Find where the given text appears and provide that cell's center as [x, y] coordinate. 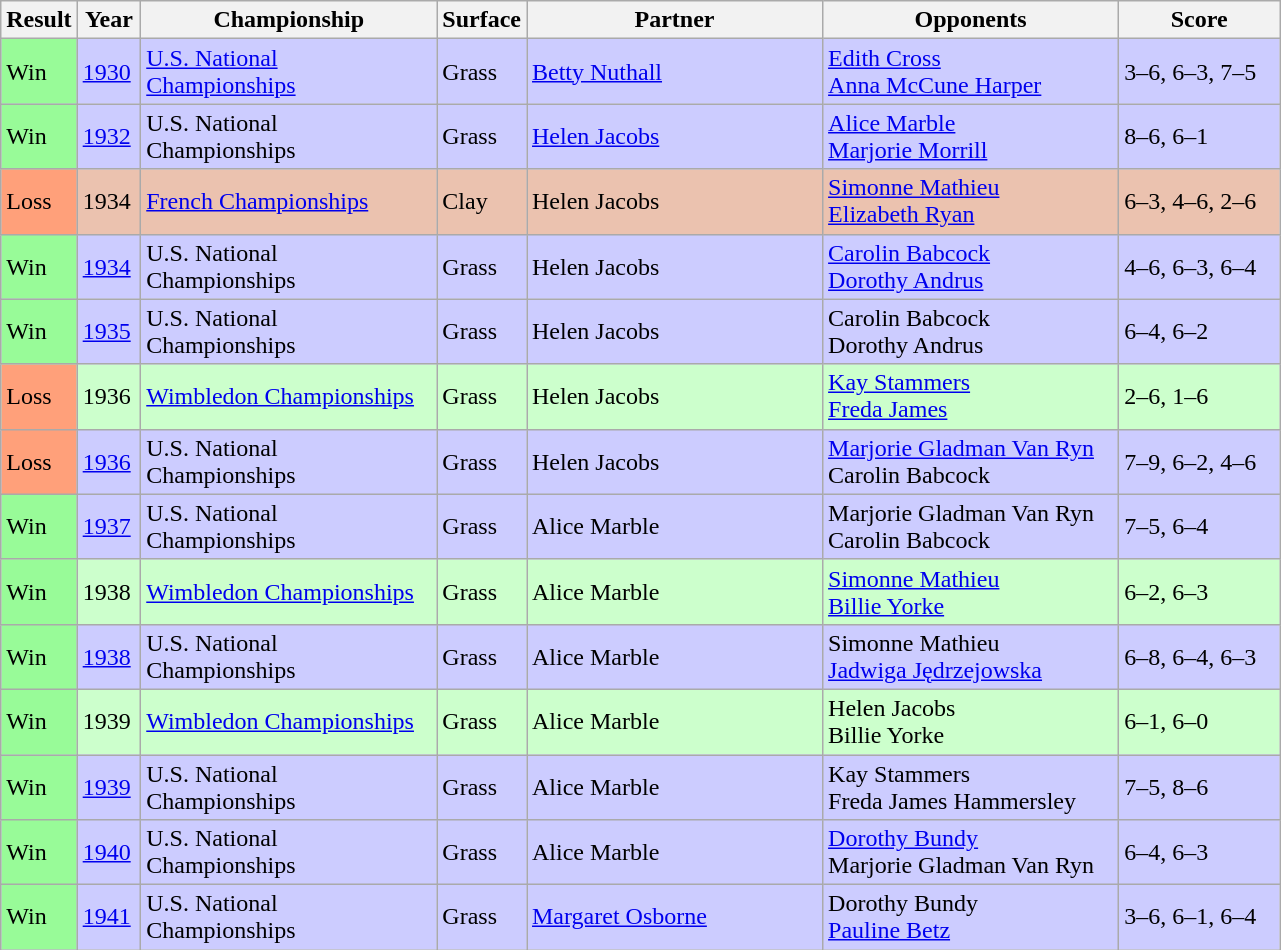
4–6, 6–3, 6–4 [1200, 266]
Margaret Osborne [674, 918]
6–4, 6–2 [1200, 332]
Score [1200, 20]
7–9, 6–2, 4–6 [1200, 462]
1935 [109, 332]
Clay [482, 202]
1932 [109, 136]
Surface [482, 20]
1940 [109, 852]
Kay Stammers Freda James Hammersley [971, 786]
1930 [109, 72]
Simonne Mathieu Elizabeth Ryan [971, 202]
Result [39, 20]
Partner [674, 20]
6–4, 6–3 [1200, 852]
Alice Marble Marjorie Morrill [971, 136]
1941 [109, 918]
6–2, 6–3 [1200, 592]
6–3, 4–6, 2–6 [1200, 202]
1937 [109, 526]
Year [109, 20]
Dorothy Bundy Pauline Betz [971, 918]
2–6, 1–6 [1200, 396]
Kay Stammers Freda James [971, 396]
Dorothy Bundy Marjorie Gladman Van Ryn [971, 852]
6–1, 6–0 [1200, 722]
Betty Nuthall [674, 72]
French Championships [289, 202]
Championship [289, 20]
7–5, 6–4 [1200, 526]
6–8, 6–4, 6–3 [1200, 656]
Helen Jacobs Billie Yorke [971, 722]
7–5, 8–6 [1200, 786]
8–6, 6–1 [1200, 136]
Edith Cross Anna McCune Harper [971, 72]
3–6, 6–1, 6–4 [1200, 918]
3–6, 6–3, 7–5 [1200, 72]
Simonne Mathieu Jadwiga Jędrzejowska [971, 656]
Simonne Mathieu Billie Yorke [971, 592]
Opponents [971, 20]
